Locate the cell with the specified text and output its (x, y) center coordinate. 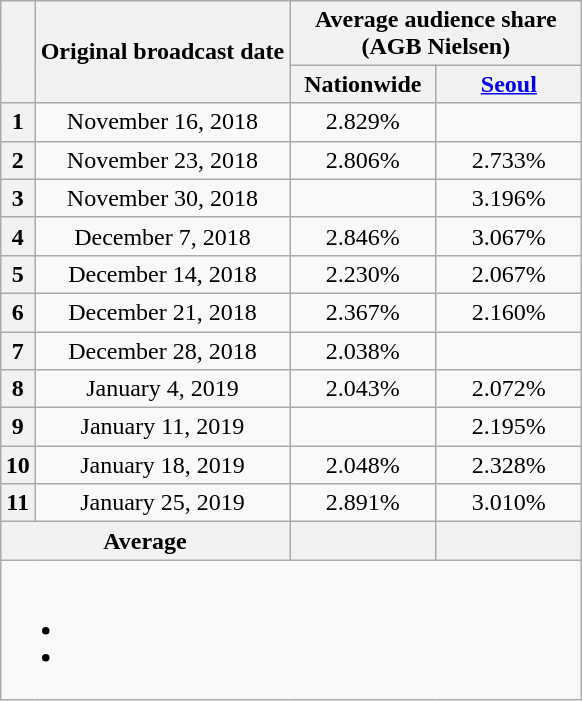
9 (18, 427)
December 21, 2018 (162, 312)
2.160% (509, 312)
Average (145, 541)
3.010% (509, 503)
3.067% (509, 236)
November 23, 2018 (162, 160)
7 (18, 351)
1 (18, 122)
January 11, 2019 (162, 427)
November 30, 2018 (162, 198)
2.195% (509, 427)
8 (18, 389)
2.048% (363, 465)
2.072% (509, 389)
2.806% (363, 160)
2.328% (509, 465)
December 14, 2018 (162, 274)
January 4, 2019 (162, 389)
11 (18, 503)
December 7, 2018 (162, 236)
2.038% (363, 351)
2.829% (363, 122)
2.067% (509, 274)
Average audience share(AGB Nielsen) (436, 32)
2.846% (363, 236)
Nationwide (363, 84)
2.367% (363, 312)
2.230% (363, 274)
10 (18, 465)
January 18, 2019 (162, 465)
Seoul (509, 84)
2.891% (363, 503)
5 (18, 274)
2 (18, 160)
December 28, 2018 (162, 351)
3.196% (509, 198)
6 (18, 312)
2.733% (509, 160)
January 25, 2019 (162, 503)
3 (18, 198)
4 (18, 236)
2.043% (363, 389)
November 16, 2018 (162, 122)
Original broadcast date (162, 52)
